Find where the given text appears and provide that cell's center as [x, y] coordinate. 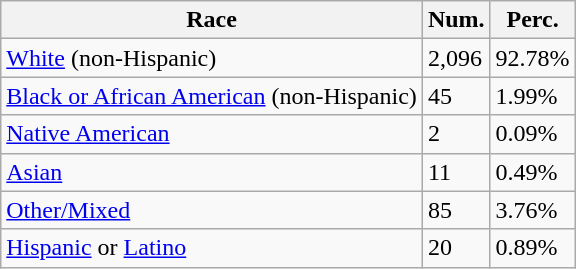
White (non-Hispanic) [212, 58]
2 [456, 134]
Race [212, 20]
Num. [456, 20]
11 [456, 172]
Other/Mixed [212, 210]
Native American [212, 134]
45 [456, 96]
Hispanic or Latino [212, 248]
Asian [212, 172]
92.78% [532, 58]
1.99% [532, 96]
Perc. [532, 20]
20 [456, 248]
0.89% [532, 248]
85 [456, 210]
2,096 [456, 58]
Black or African American (non-Hispanic) [212, 96]
0.49% [532, 172]
3.76% [532, 210]
0.09% [532, 134]
